Detect which cell encompasses the target text, then output its [x, y] center coordinate. 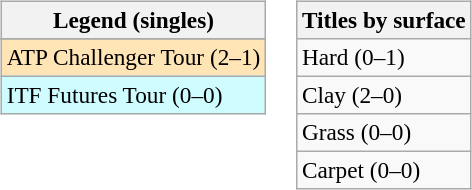
ITF Futures Tour (0–0) [133, 95]
Hard (0–1) [384, 57]
Grass (0–0) [384, 133]
Carpet (0–0) [384, 171]
Clay (2–0) [384, 95]
ATP Challenger Tour (2–1) [133, 57]
Titles by surface [384, 20]
Legend (singles) [133, 20]
